For the text-containing cell, return its midpoint in (X, Y) coordinate format. 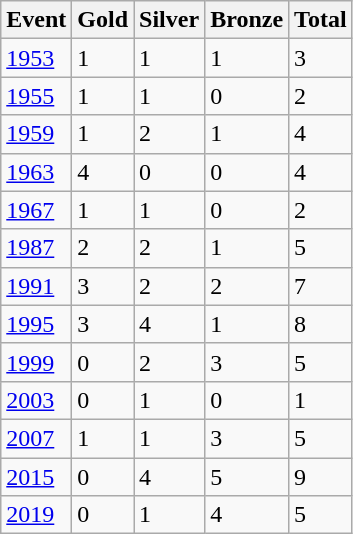
7 (321, 286)
Gold (103, 20)
2003 (36, 400)
8 (321, 324)
Silver (170, 20)
Total (321, 20)
1991 (36, 286)
1953 (36, 58)
Event (36, 20)
1963 (36, 172)
2015 (36, 477)
1967 (36, 210)
1959 (36, 134)
1999 (36, 362)
1987 (36, 248)
1955 (36, 96)
2019 (36, 515)
2007 (36, 438)
Bronze (247, 20)
9 (321, 477)
1995 (36, 324)
